Detect which cell encompasses the target text, then output its [X, Y] center coordinate. 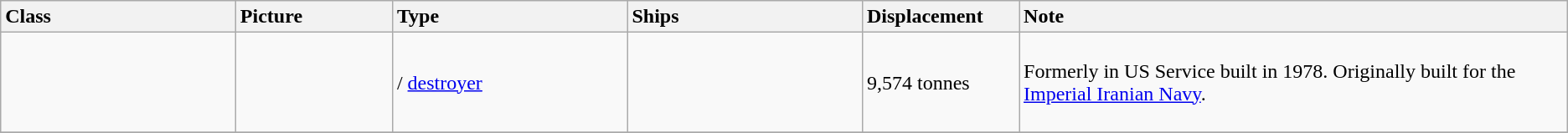
Picture [313, 17]
9,574 tonnes [940, 82]
Class [119, 17]
Note [1293, 17]
Displacement [940, 17]
Formerly in US Service built in 1978. Originally built for the Imperial Iranian Navy. [1293, 82]
Ships [745, 17]
/ destroyer [509, 82]
Type [509, 17]
